Pinpoint the cell where the given text exists, returning its [X, Y] midpoint coordinate. 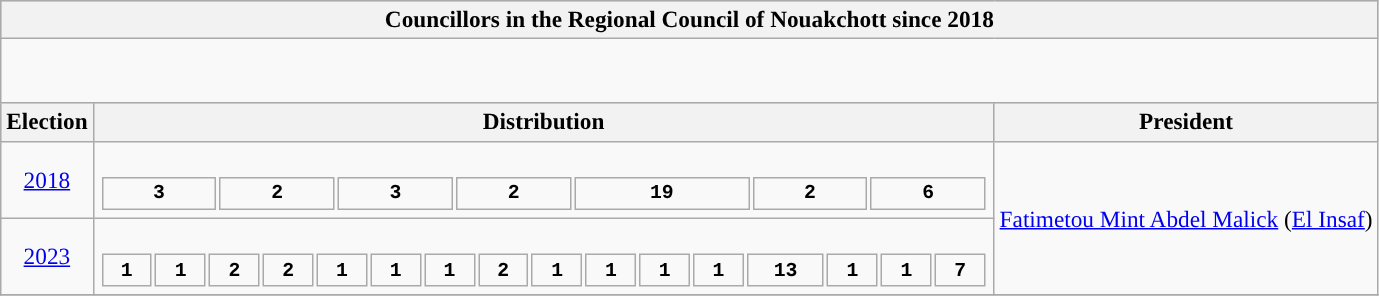
3 2 3 2 19 2 6 [544, 180]
6 [928, 192]
2023 [47, 256]
1 1 2 2 1 1 1 2 1 1 1 1 13 1 1 7 [544, 256]
Distribution [544, 122]
13 [786, 270]
7 [960, 270]
2018 [47, 180]
19 [662, 192]
Fatimetou Mint Abdel Malick (El Insaf) [1186, 218]
President [1186, 122]
Election [47, 122]
Councillors in the Regional Council of Nouakchott since 2018 [690, 19]
